Extract the (x, y) coordinate from the center of the cell holding the provided text.  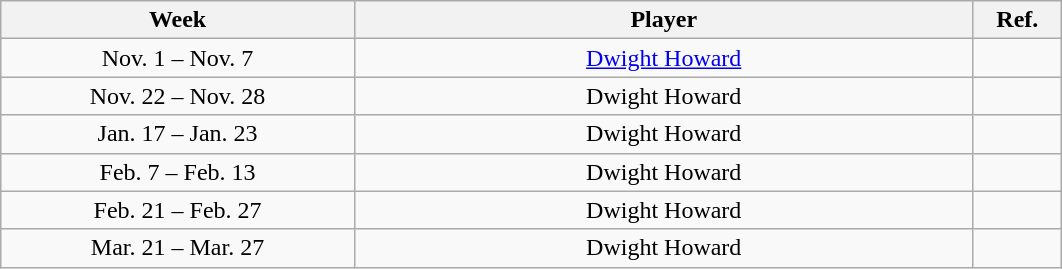
Week (178, 20)
Mar. 21 – Mar. 27 (178, 248)
Jan. 17 – Jan. 23 (178, 134)
Feb. 21 – Feb. 27 (178, 210)
Nov. 22 – Nov. 28 (178, 96)
Feb. 7 – Feb. 13 (178, 172)
Ref. (1017, 20)
Nov. 1 – Nov. 7 (178, 58)
Player (664, 20)
